Detect which cell encompasses the target text, then output its (x, y) center coordinate. 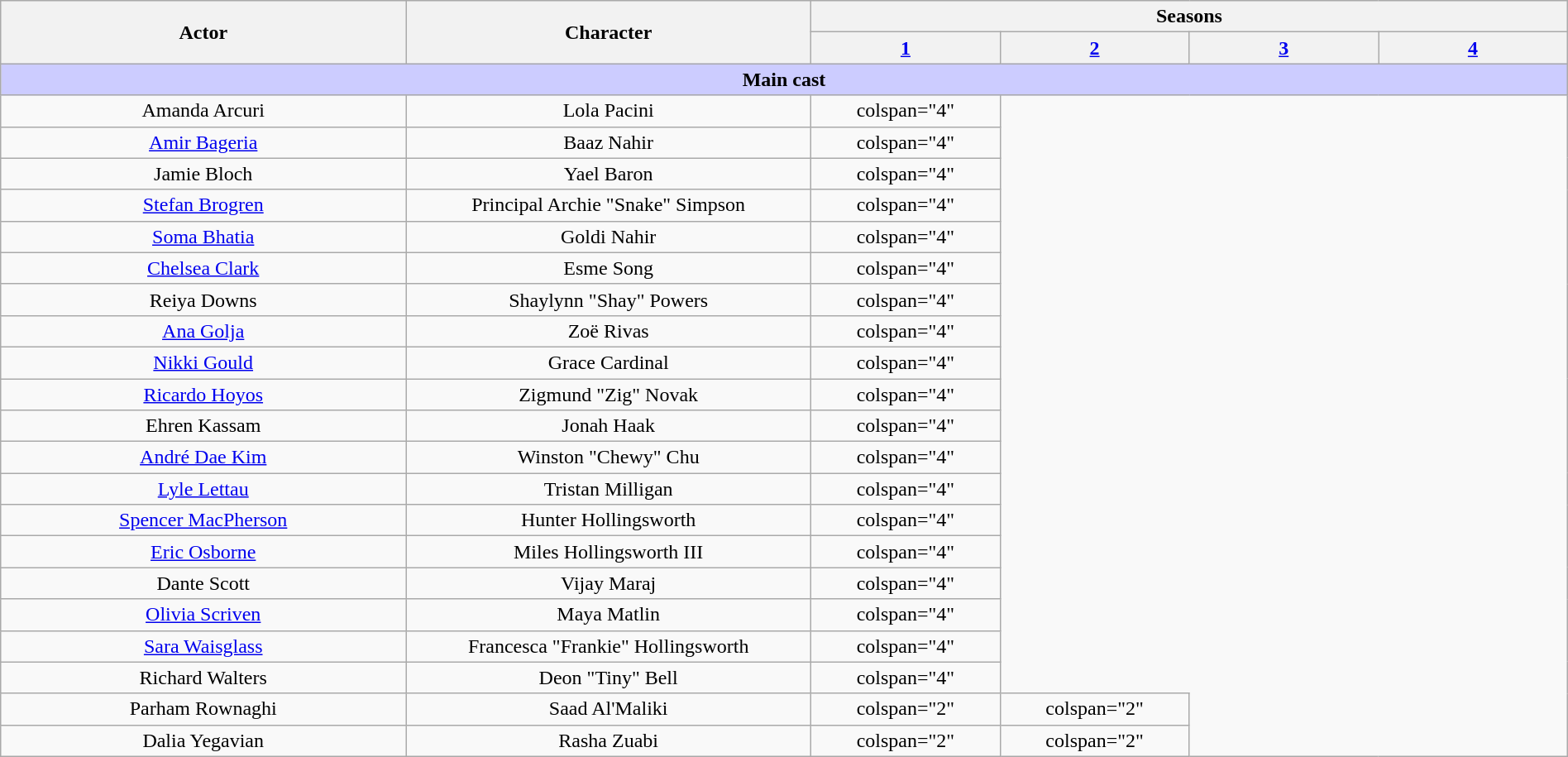
Chelsea Clark (203, 268)
Goldi Nahir (609, 237)
Principal Archie "Snake" Simpson (609, 205)
Dalia Yegavian (203, 740)
Amir Bageria (203, 142)
Rasha Zuabi (609, 740)
Olivia Scriven (203, 615)
Winston "Chewy" Chu (609, 458)
Ricardo Hoyos (203, 395)
Main cast (784, 79)
2 (1095, 48)
Spencer MacPherson (203, 520)
Eric Osborne (203, 552)
Saad Al'Maliki (609, 709)
Vijay Maraj (609, 583)
Shaylynn "Shay" Powers (609, 299)
Ana Golja (203, 331)
Zigmund "Zig" Novak (609, 395)
Nikki Gould (203, 362)
1 (906, 48)
Actor (203, 32)
Soma Bhatia (203, 237)
Dante Scott (203, 583)
Amanda Arcuri (203, 111)
Parham Rownaghi (203, 709)
Lola Pacini (609, 111)
Deon "Tiny" Bell (609, 678)
Tristan Milligan (609, 489)
Miles Hollingsworth III (609, 552)
Francesca "Frankie" Hollingsworth (609, 646)
Hunter Hollingsworth (609, 520)
Grace Cardinal (609, 362)
Zoë Rivas (609, 331)
Jonah Haak (609, 426)
André Dae Kim (203, 458)
Baaz Nahir (609, 142)
4 (1474, 48)
Character (609, 32)
Jamie Bloch (203, 174)
Reiya Downs (203, 299)
3 (1284, 48)
Seasons (1189, 17)
Stefan Brogren (203, 205)
Richard Walters (203, 678)
Esme Song (609, 268)
Sara Waisglass (203, 646)
Ehren Kassam (203, 426)
Maya Matlin (609, 615)
Lyle Lettau (203, 489)
Yael Baron (609, 174)
